Locate the cell with the specified text and output its (X, Y) center coordinate. 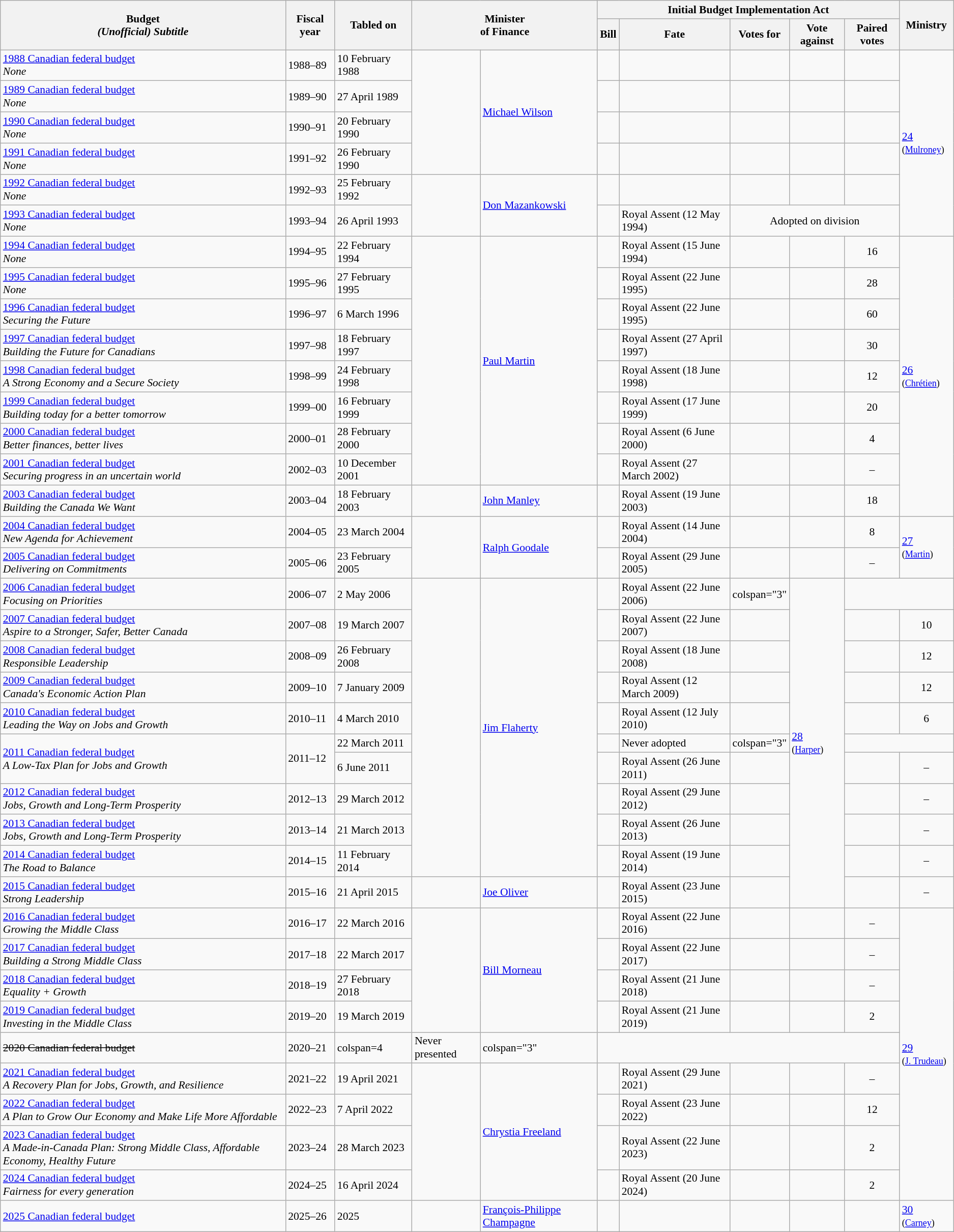
29 March 2012 (373, 799)
1998–99 (310, 377)
2025 Canadian federal budget (143, 1216)
6 March 1996 (373, 314)
2011 Canadian federal budgetA Low-Tax Plan for Jobs and Growth (143, 759)
2018 Canadian federal budgetEquality + Growth (143, 985)
2003 Canadian federal budget Building the Canada We Want (143, 501)
colspan=4 (373, 1047)
26 February 1990 (373, 159)
2004–05 (310, 532)
Joe Oliver (539, 893)
Jim Flaherty (539, 728)
2013 Canadian federal budgetJobs, Growth and Long-Term Prosperity (143, 830)
20 February 1990 (373, 127)
2005 Canadian federal budget Delivering on Commitments (143, 563)
28 February 2000 (373, 439)
2008–09 (310, 656)
2020 Canadian federal budget (143, 1047)
2009 Canadian federal budget Canada's Economic Action Plan (143, 687)
28(Harper) (817, 743)
26 (Chrétien) (927, 377)
1991 Canadian federal budgetNone (143, 159)
Bill Morneau (539, 970)
16 (872, 252)
2017 Canadian federal budgetBuilding a Strong Middle Class (143, 955)
27 April 1989 (373, 97)
1988 Canadian federal budgetNone (143, 65)
Royal Assent (27 April 1997) (675, 345)
2007 Canadian federal budgetAspire to a Stronger, Safer, Better Canada (143, 625)
1997 Canadian federal budgetBuilding the Future for Canadians (143, 345)
27 February 2018 (373, 985)
Royal Assent (21 June 2018) (675, 985)
7 January 2009 (373, 687)
Royal Assent (15 June 1994) (675, 252)
16 February 1999 (373, 407)
2006 Canadian federal budgetFocusing on Priorities (143, 594)
Fiscal year (310, 25)
Michael Wilson (539, 112)
2015 Canadian federal budgetStrong Leadership (143, 893)
1994–95 (310, 252)
2019–20 (310, 1017)
2000 Canadian federal budgetBetter finances, better lives (143, 439)
Fate (675, 35)
2015–16 (310, 893)
2008 Canadian federal budget Responsible Leadership (143, 656)
21 April 2015 (373, 893)
Vote against (817, 35)
22 February 1994 (373, 252)
29(J. Trudeau) (927, 1054)
1992 Canadian federal budgetNone (143, 189)
30 (872, 345)
18 February 1997 (373, 345)
2014–15 (310, 861)
19 April 2021 (373, 1079)
26 February 2008 (373, 656)
Royal Assent (20 June 2024) (675, 1185)
Initial Budget Implementation Act (748, 10)
19 March 2019 (373, 1017)
Royal Assent (17 June 1999) (675, 407)
2019 Canadian federal budgetInvesting in the Middle Class (143, 1017)
1994 Canadian federal budgetNone (143, 252)
2003–04 (310, 501)
Adopted on division (815, 221)
22 March 2016 (373, 923)
2001 Canadian federal budgetSecuring progress in an uncertain world (143, 470)
Paul Martin (539, 361)
10 December 2001 (373, 470)
2 May 2006 (373, 594)
2012–13 (310, 799)
1995 Canadian federal budgetNone (143, 283)
2021 Canadian federal budgetA Recovery Plan for Jobs, Growth, and Resilience (143, 1079)
7 April 2022 (373, 1110)
28 March 2023 (373, 1148)
18 (872, 501)
2022–23 (310, 1110)
1999 Canadian federal budgetBuilding today for a better tomorrow (143, 407)
2011–12 (310, 759)
2017–18 (310, 955)
19 March 2007 (373, 625)
2006–07 (310, 594)
2013–14 (310, 830)
1995–96 (310, 283)
Royal Assent (29 June 2021) (675, 1079)
2020–21 (310, 1047)
2010 Canadian federal budget Leading the Way on Jobs and Growth (143, 719)
Royal Assent (22 June 2023) (675, 1148)
2018–19 (310, 985)
Royal Assent (19 June 2014) (675, 861)
Royal Assent (22 June 2007) (675, 625)
2012 Canadian federal budgetJobs, Growth and Long-Term Prosperity (143, 799)
1991–92 (310, 159)
Don Mazankowski (539, 205)
23 March 2004 (373, 532)
24(Mulroney) (927, 144)
Royal Assent (12 July 2010) (675, 719)
Royal Assent (12 March 2009) (675, 687)
11 February 2014 (373, 861)
Royal Assent (27 March 2002) (675, 470)
18 February 2003 (373, 501)
Ministry (927, 25)
4 (872, 439)
2025–26 (310, 1216)
21 March 2013 (373, 830)
Royal Assent (29 June 2012) (675, 799)
2016 Canadian federal budgetGrowing the Middle Class (143, 923)
Royal Assent (12 May 1994) (675, 221)
2002–03 (310, 470)
10 (927, 625)
Tabled on (373, 25)
1992–93 (310, 189)
2007–08 (310, 625)
2016–17 (310, 923)
Minister of Finance (505, 25)
John Manley (539, 501)
Ralph Goodale (539, 548)
Royal Assent (26 June 2011) (675, 767)
2009–10 (310, 687)
Royal Assent (19 June 2003) (675, 501)
2025 (373, 1216)
1989 Canadian federal budgetNone (143, 97)
2014 Canadian federal budgetThe Road to Balance (143, 861)
Royal Assent (22 June 2017) (675, 955)
1997–98 (310, 345)
1988–89 (310, 65)
22 March 2011 (373, 743)
27(Martin) (927, 548)
4 March 2010 (373, 719)
Never adopted (675, 743)
25 February 1992 (373, 189)
8 (872, 532)
Royal Assent (18 June 1998) (675, 377)
Royal Assent (14 June 2004) (675, 532)
François-Philippe Champagne (539, 1216)
28 (872, 283)
2021–22 (310, 1079)
Royal Assent (29 June 2005) (675, 563)
Royal Assent (22 June 2006) (675, 594)
1989–90 (310, 97)
Royal Assent (21 June 2019) (675, 1017)
Paired votes (872, 35)
6 June 2011 (373, 767)
2004 Canadian federal budget New Agenda for Achievement (143, 532)
27 February 1995 (373, 283)
Royal Assent (23 June 2015) (675, 893)
1990–91 (310, 127)
16 April 2024 (373, 1185)
22 March 2017 (373, 955)
26 April 1993 (373, 221)
30(Carney) (927, 1216)
20 (872, 407)
23 February 2005 (373, 563)
1993 Canadian federal budgetNone (143, 221)
6 (927, 719)
1999–00 (310, 407)
10 February 1988 (373, 65)
1998 Canadian federal budgetA Strong Economy and a Secure Society (143, 377)
60 (872, 314)
Royal Assent (18 June 2008) (675, 656)
Chrystia Freeland (539, 1132)
Budget(Unofficial) Subtitle (143, 25)
Royal Assent (23 June 2022) (675, 1110)
2000–01 (310, 439)
Royal Assent (6 June 2000) (675, 439)
2010–11 (310, 719)
2005–06 (310, 563)
2023 Canadian federal budgetA Made-in-Canada Plan: Strong Middle Class, Affordable Economy, Healthy Future (143, 1148)
Never presented (446, 1047)
1996 Canadian federal budgetSecuring the Future (143, 314)
24 February 1998 (373, 377)
2022 Canadian federal budgetA Plan to Grow Our Economy and Make Life More Affordable (143, 1110)
2024–25 (310, 1185)
1996–97 (310, 314)
Votes for (760, 35)
1990 Canadian federal budgetNone (143, 127)
Royal Assent (26 June 2013) (675, 830)
Royal Assent (22 June 2016) (675, 923)
Bill (609, 35)
2023–24 (310, 1148)
1993–94 (310, 221)
2024 Canadian federal budgetFairness for every generation (143, 1185)
